Determine the [x, y] coordinate at the center of the cell enclosing the given text.  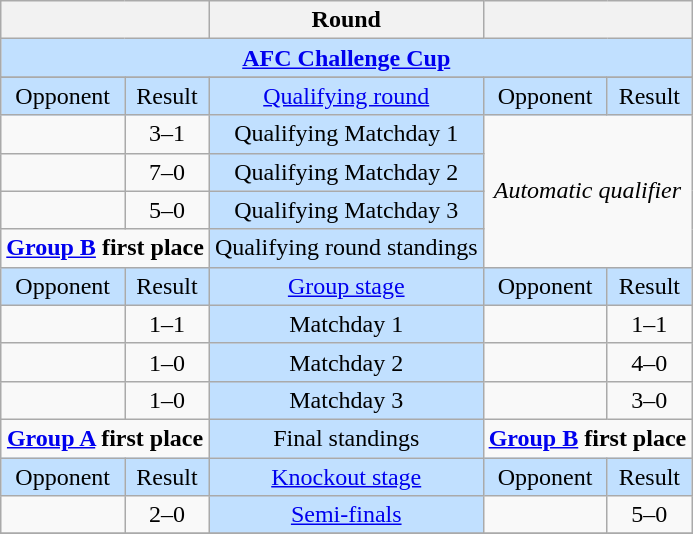
Matchday 3 [346, 400]
Qualifying Matchday 1 [346, 134]
Qualifying Matchday 3 [346, 210]
Semi-finals [346, 515]
3–0 [650, 400]
Final standings [346, 438]
Group A first place [106, 438]
Qualifying round [346, 96]
Knockout stage [346, 477]
Matchday 2 [346, 362]
Automatic qualifier [588, 191]
4–0 [650, 362]
Matchday 1 [346, 324]
3–1 [168, 134]
7–0 [168, 172]
Qualifying round standings [346, 248]
Round [346, 20]
2–0 [168, 515]
Qualifying Matchday 2 [346, 172]
AFC Challenge Cup [346, 58]
Group stage [346, 286]
